Pinpoint the cell where the given text exists, returning its [x, y] midpoint coordinate. 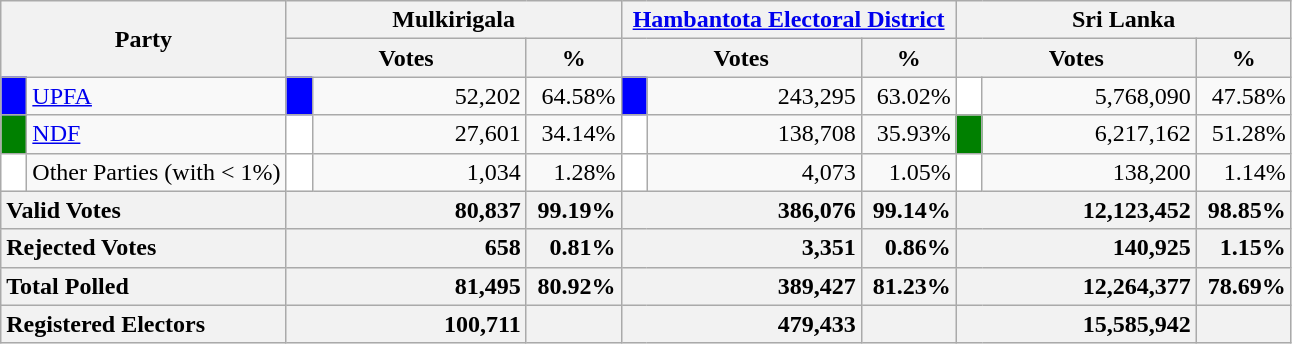
3,351 [741, 248]
98.85% [1244, 210]
0.86% [908, 248]
1.05% [908, 172]
12,264,377 [1076, 286]
Other Parties (with < 1%) [156, 172]
1.28% [574, 172]
15,585,942 [1076, 324]
Mulkirigala [454, 20]
Sri Lanka [1124, 20]
389,427 [741, 286]
52,202 [419, 96]
Total Polled [144, 286]
658 [406, 248]
63.02% [908, 96]
64.58% [574, 96]
78.69% [1244, 286]
Valid Votes [144, 210]
0.81% [574, 248]
UPFA [156, 96]
80,837 [406, 210]
6,217,162 [1089, 134]
80.92% [574, 286]
4,073 [754, 172]
27,601 [419, 134]
47.58% [1244, 96]
1.14% [1244, 172]
99.14% [908, 210]
479,433 [741, 324]
35.93% [908, 134]
81.23% [908, 286]
1.15% [1244, 248]
138,200 [1089, 172]
243,295 [754, 96]
81,495 [406, 286]
NDF [156, 134]
1,034 [419, 172]
Party [144, 39]
34.14% [574, 134]
138,708 [754, 134]
Registered Electors [144, 324]
51.28% [1244, 134]
386,076 [741, 210]
Rejected Votes [144, 248]
Hambantota Electoral District [788, 20]
99.19% [574, 210]
12,123,452 [1076, 210]
5,768,090 [1089, 96]
140,925 [1076, 248]
100,711 [406, 324]
